Output the [x, y] coordinate of the center of the cell containing the given text.  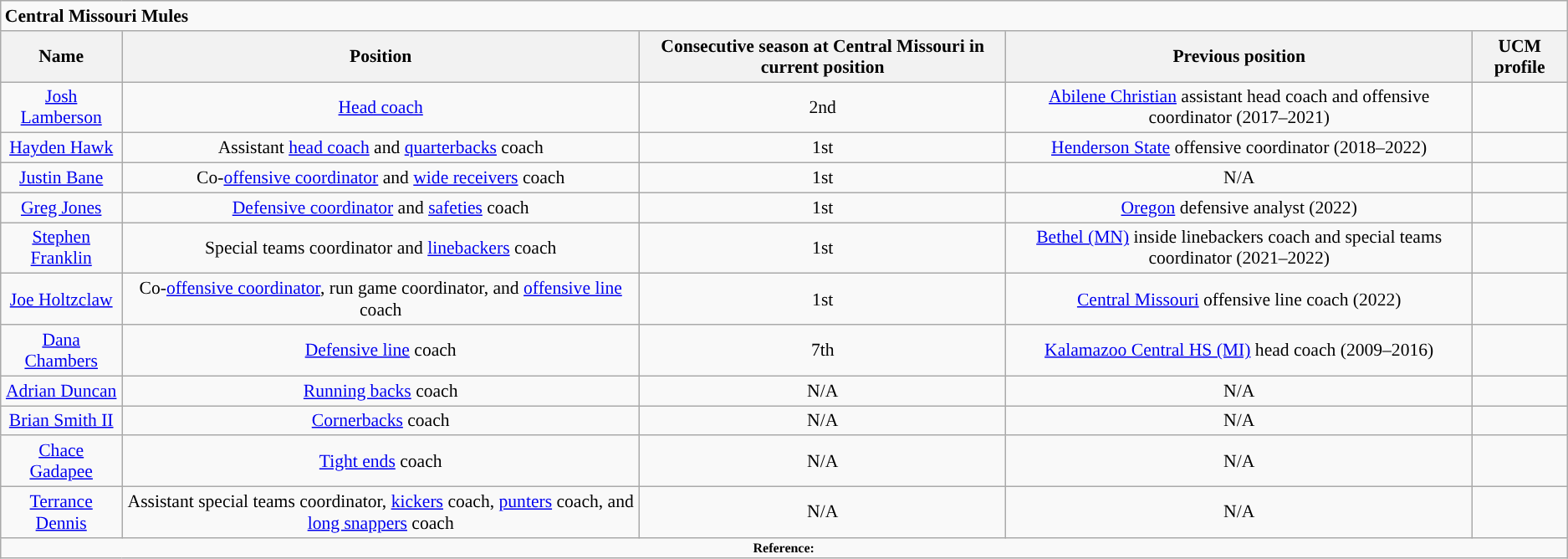
Assistant head coach and quarterbacks coach [381, 148]
UCM profile [1520, 57]
Previous position [1239, 57]
Assistant special teams coordinator, kickers coach, punters coach, and long snappers coach [381, 512]
Josh Lamberson [62, 107]
Defensive line coach [381, 350]
Adrian Duncan [62, 391]
Joe Holtzclaw [62, 300]
Brian Smith II [62, 421]
Tight ends coach [381, 462]
Co-offensive coordinator, run game coordinator, and offensive line coach [381, 300]
Abilene Christian assistant head coach and offensive coordinator (2017–2021) [1239, 107]
Special teams coordinator and linebackers coach [381, 248]
Reference: [784, 548]
Stephen Franklin [62, 248]
Central Missouri offensive line coach (2022) [1239, 300]
Greg Jones [62, 208]
Central Missouri Mules [784, 16]
7th [823, 350]
Bethel (MN) inside linebackers coach and special teams coordinator (2021–2022) [1239, 248]
Terrance Dennis [62, 512]
Position [381, 57]
Henderson State offensive coordinator (2018–2022) [1239, 148]
Defensive coordinator and safeties coach [381, 208]
Name [62, 57]
Justin Bane [62, 178]
Co-offensive coordinator and wide receivers coach [381, 178]
Chace Gadapee [62, 462]
Cornerbacks coach [381, 421]
Kalamazoo Central HS (MI) head coach (2009–2016) [1239, 350]
Head coach [381, 107]
Consecutive season at Central Missouri in current position [823, 57]
Hayden Hawk [62, 148]
Oregon defensive analyst (2022) [1239, 208]
2nd [823, 107]
Dana Chambers [62, 350]
Running backs coach [381, 391]
